Capture the cell that displays the provided text and extract its [x, y] central coordinate. 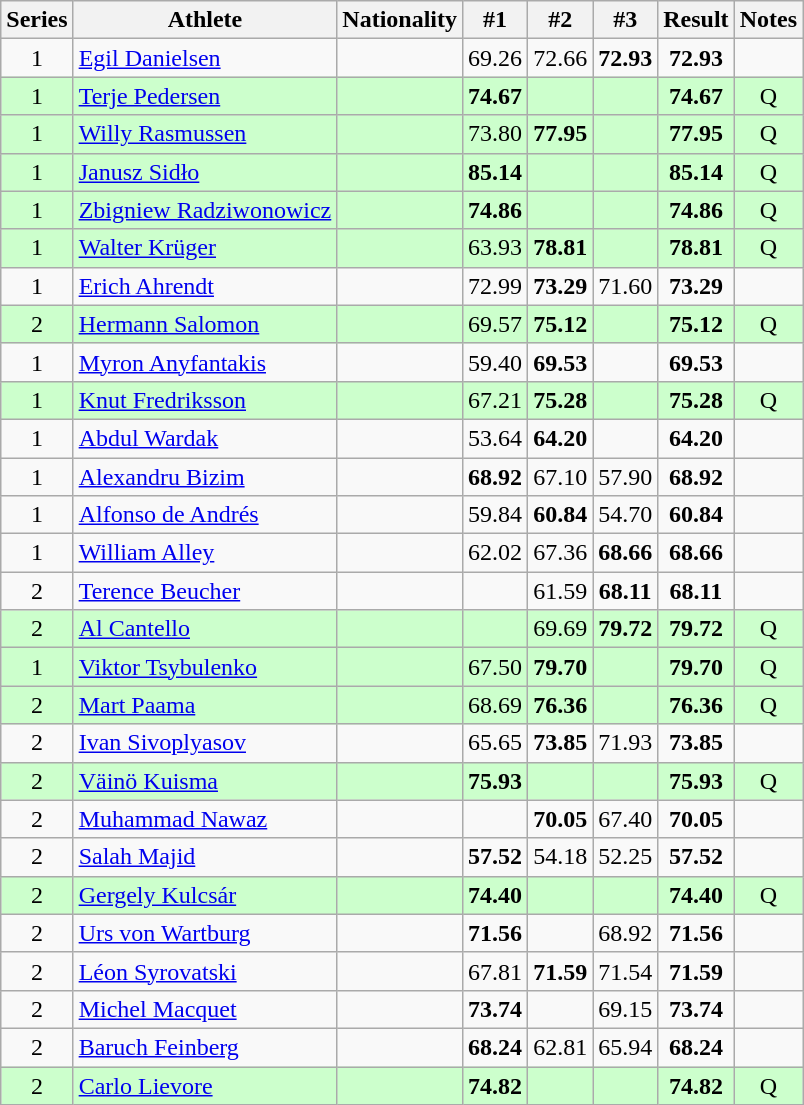
53.64 [496, 438]
Terje Pedersen [205, 96]
Mart Paama [205, 705]
Willy Rasmussen [205, 134]
71.54 [626, 971]
Series [37, 20]
#1 [496, 20]
Viktor Tsybulenko [205, 667]
Alfonso de Andrés [205, 515]
63.93 [496, 248]
54.70 [626, 515]
Athlete [205, 20]
Walter Krüger [205, 248]
Knut Fredriksson [205, 400]
71.93 [626, 743]
Janusz Sidło [205, 172]
59.84 [496, 515]
69.57 [496, 324]
59.40 [496, 362]
Muhammad Nawaz [205, 819]
65.65 [496, 743]
Urs von Wartburg [205, 933]
54.18 [560, 857]
68.69 [496, 705]
Léon Syrovatski [205, 971]
Gergely Kulcsár [205, 895]
62.02 [496, 553]
Salah Majid [205, 857]
67.10 [560, 477]
Al Cantello [205, 629]
69.69 [560, 629]
Baruch Feinberg [205, 1047]
62.81 [560, 1047]
Alexandru Bizim [205, 477]
#3 [626, 20]
69.26 [496, 58]
#2 [560, 20]
Zbigniew Radziwonowicz [205, 210]
52.25 [626, 857]
65.94 [626, 1047]
Nationality [400, 20]
69.15 [626, 1009]
61.59 [560, 591]
Notes [768, 20]
Hermann Salomon [205, 324]
Egil Danielsen [205, 58]
67.36 [560, 553]
Carlo Lievore [205, 1085]
67.50 [496, 667]
William Alley [205, 553]
57.90 [626, 477]
Erich Ahrendt [205, 286]
72.66 [560, 58]
Abdul Wardak [205, 438]
67.81 [496, 971]
Väinö Kuisma [205, 781]
Terence Beucher [205, 591]
Ivan Sivoplyasov [205, 743]
Myron Anyfantakis [205, 362]
67.21 [496, 400]
Result [696, 20]
Michel Macquet [205, 1009]
73.80 [496, 134]
72.99 [496, 286]
71.60 [626, 286]
67.40 [626, 819]
